Scan for the cell matching the given text and deliver its (X, Y) coordinate at center. 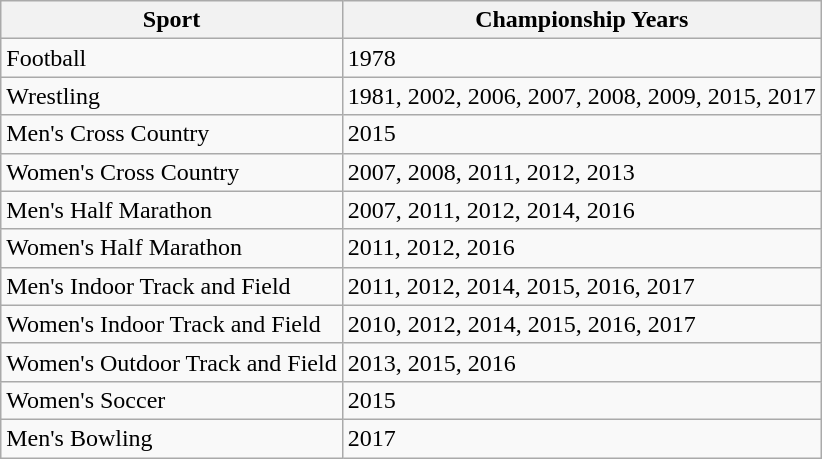
Women's Soccer (172, 400)
Men's Indoor Track and Field (172, 286)
2013, 2015, 2016 (582, 362)
Men's Bowling (172, 438)
2007, 2011, 2012, 2014, 2016 (582, 210)
1978 (582, 58)
Women's Cross Country (172, 172)
2011, 2012, 2014, 2015, 2016, 2017 (582, 286)
Football (172, 58)
Women's Indoor Track and Field (172, 324)
Sport (172, 20)
Men's Half Marathon (172, 210)
2017 (582, 438)
1981, 2002, 2006, 2007, 2008, 2009, 2015, 2017 (582, 96)
Championship Years (582, 20)
Women's Outdoor Track and Field (172, 362)
Wrestling (172, 96)
2007, 2008, 2011, 2012, 2013 (582, 172)
Men's Cross Country (172, 134)
2011, 2012, 2016 (582, 248)
2010, 2012, 2014, 2015, 2016, 2017 (582, 324)
Women's Half Marathon (172, 248)
